From the cell containing the given text, extract its center point as (x, y) coordinate. 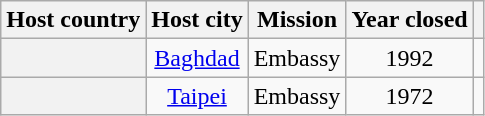
Mission (297, 20)
Host country (74, 20)
Taipei (197, 96)
Year closed (410, 20)
Baghdad (197, 58)
1992 (410, 58)
1972 (410, 96)
Host city (197, 20)
